Detect which cell encompasses the target text, then output its [X, Y] center coordinate. 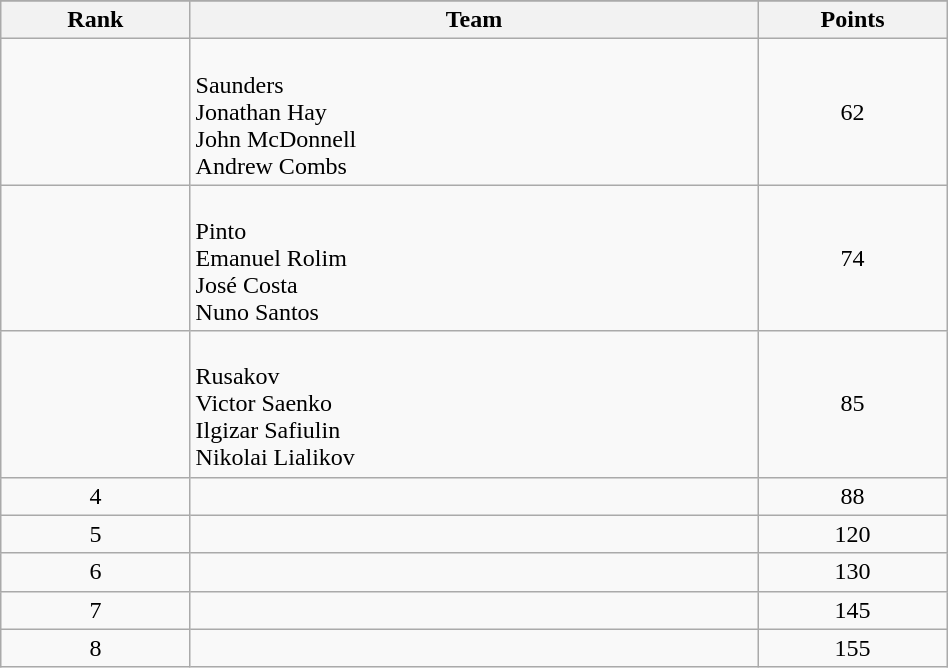
85 [852, 404]
8 [96, 648]
Rank [96, 20]
PintoEmanuel RolimJosé CostaNuno Santos [474, 258]
88 [852, 496]
145 [852, 610]
120 [852, 534]
62 [852, 112]
6 [96, 572]
Points [852, 20]
SaundersJonathan HayJohn McDonnellAndrew Combs [474, 112]
RusakovVictor SaenkoIlgizar SafiulinNikolai Lialikov [474, 404]
130 [852, 572]
7 [96, 610]
155 [852, 648]
5 [96, 534]
4 [96, 496]
Team [474, 20]
74 [852, 258]
